Find where the given text appears and provide that cell's center as [x, y] coordinate. 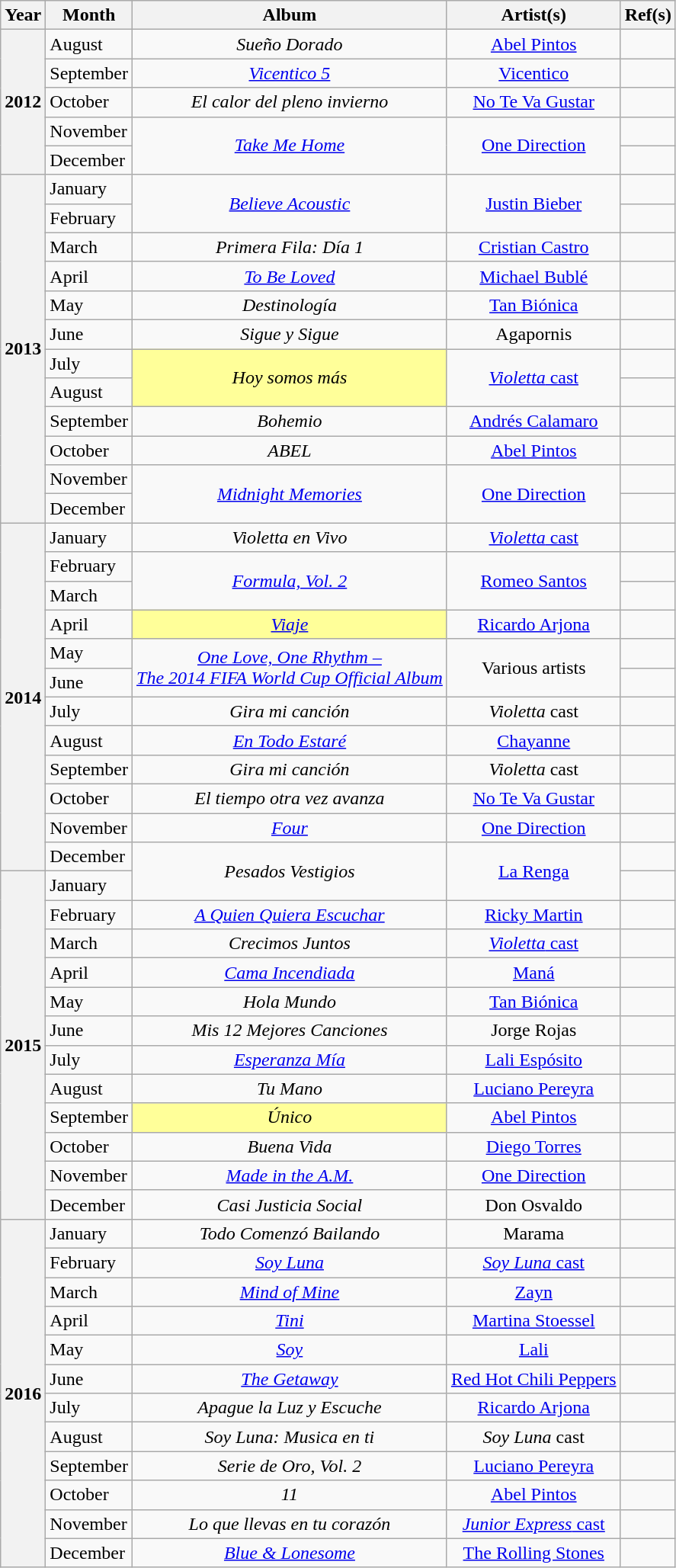
Andrés Calamaro [533, 422]
Apague la Luz y Escuche [290, 1408]
Michael Bublé [533, 276]
Cristian Castro [533, 247]
Soy Luna: Musica en ti [290, 1437]
Lo que llevas en tu corazón [290, 1524]
Buena Vida [290, 1146]
El tiempo otra vez avanza [290, 798]
A Quien Quiera Escuchar [290, 915]
Lali Espósito [533, 1060]
To Be Loved [290, 276]
Four [290, 827]
Tu Mano [290, 1089]
Todo Comenzó Bailando [290, 1233]
Hola Mundo [290, 1002]
Mis 12 Mejores Canciones [290, 1031]
Zayn [533, 1292]
El calor del pleno invierno [290, 102]
Vicentico 5 [290, 73]
Mind of Mine [290, 1292]
The Getaway [290, 1379]
Ricky Martin [533, 915]
Primera Fila: Día 1 [290, 247]
Justin Bieber [533, 204]
Junior Express cast [533, 1524]
Various artists [533, 668]
Agapornis [533, 334]
Sigue y Sigue [290, 334]
Ref(s) [648, 15]
Midnight Memories [290, 494]
Believe Acoustic [290, 204]
Romeo Santos [533, 581]
Destinología [290, 305]
Album [290, 15]
Bohemio [290, 422]
La Renga [533, 871]
Sueño Dorado [290, 44]
Vicentico [533, 73]
Soy Luna [290, 1262]
2014 [23, 697]
Marama [533, 1233]
Lali [533, 1350]
Diego Torres [533, 1146]
2012 [23, 102]
Year [23, 15]
Jorge Rojas [533, 1031]
Serie de Oro, Vol. 2 [290, 1466]
Hoy somos más [290, 378]
2015 [23, 1046]
Take Me Home [290, 146]
Martina Stoessel [533, 1321]
One Love, One Rhythm –The 2014 FIFA World Cup Official Album [290, 668]
Maná [533, 973]
Artist(s) [533, 15]
2013 [23, 349]
Viaje [290, 624]
Month [89, 15]
11 [290, 1495]
Don Osvaldo [533, 1204]
Pesados Vestigios [290, 871]
Chayanne [533, 740]
Made in the A.M. [290, 1175]
Blue & Lonesome [290, 1553]
Crecimos Juntos [290, 944]
ABEL [290, 451]
Casi Justicia Social [290, 1204]
Esperanza Mía [290, 1060]
Único [290, 1117]
Formula, Vol. 2 [290, 581]
Red Hot Chili Peppers [533, 1379]
Tini [290, 1321]
En Todo Estaré [290, 740]
Soy [290, 1350]
Violetta en Vivo [290, 537]
The Rolling Stones [533, 1553]
2016 [23, 1393]
Cama Incendiada [290, 973]
